Output the (x, y) coordinate of the center of the cell containing the given text.  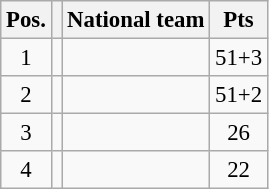
51+2 (239, 95)
Pos. (26, 20)
2 (26, 95)
1 (26, 58)
Pts (239, 20)
4 (26, 170)
26 (239, 133)
22 (239, 170)
3 (26, 133)
51+3 (239, 58)
National team (136, 20)
